Search for the cell housing the specified text and yield its (x, y) center coordinate. 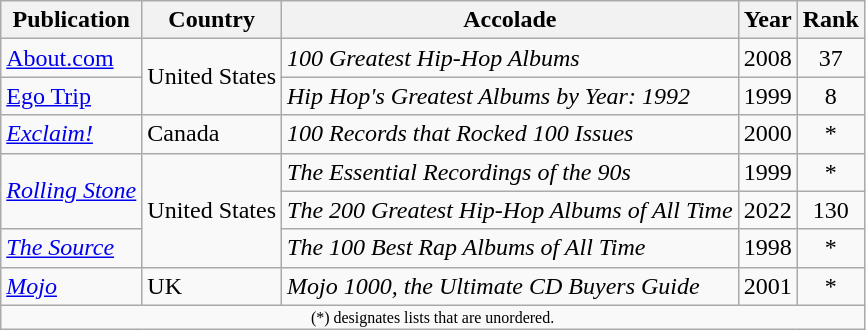
37 (830, 58)
The Essential Recordings of the 90s (510, 172)
2022 (768, 210)
Country (212, 20)
Rolling Stone (72, 191)
2000 (768, 134)
Accolade (510, 20)
Ego Trip (72, 96)
130 (830, 210)
The Source (72, 248)
1998 (768, 248)
Hip Hop's Greatest Albums by Year: 1992 (510, 96)
Mojo 1000, the Ultimate CD Buyers Guide (510, 286)
Year (768, 20)
Rank (830, 20)
Publication (72, 20)
2008 (768, 58)
Mojo (72, 286)
(*) designates lists that are unordered. (433, 317)
Exclaim! (72, 134)
About.com (72, 58)
The 100 Best Rap Albums of All Time (510, 248)
8 (830, 96)
Canada (212, 134)
100 Greatest Hip-Hop Albums (510, 58)
UK (212, 286)
2001 (768, 286)
100 Records that Rocked 100 Issues (510, 134)
The 200 Greatest Hip-Hop Albums of All Time (510, 210)
